From the cell containing the given text, extract its center point as (x, y) coordinate. 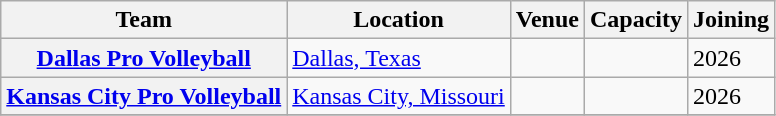
Dallas, Texas (399, 58)
Location (399, 20)
Joining (732, 20)
Dallas Pro Volleyball (144, 58)
Capacity (636, 20)
Kansas City Pro Volleyball (144, 96)
Venue (547, 20)
Kansas City, Missouri (399, 96)
Team (144, 20)
